Pinpoint the cell where the given text exists, returning its (x, y) midpoint coordinate. 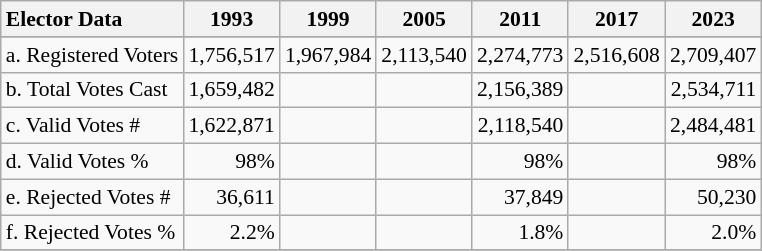
a. Registered Voters (92, 55)
2,156,389 (520, 90)
2.0% (713, 233)
1,967,984 (328, 55)
2,274,773 (520, 55)
2011 (520, 19)
2,516,608 (616, 55)
1999 (328, 19)
2,113,540 (424, 55)
2017 (616, 19)
Elector Data (92, 19)
2005 (424, 19)
1993 (231, 19)
37,849 (520, 197)
e. Rejected Votes # (92, 197)
2.2% (231, 233)
50,230 (713, 197)
1,756,517 (231, 55)
1.8% (520, 233)
1,622,871 (231, 126)
2,709,407 (713, 55)
b. Total Votes Cast (92, 90)
c. Valid Votes # (92, 126)
f. Rejected Votes % (92, 233)
2,534,711 (713, 90)
2,484,481 (713, 126)
d. Valid Votes % (92, 162)
2,118,540 (520, 126)
1,659,482 (231, 90)
36,611 (231, 197)
2023 (713, 19)
